Find where the given text appears and provide that cell's center as [X, Y] coordinate. 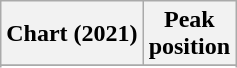
Chart (2021) [72, 34]
Peakposition [189, 34]
